Pinpoint the cell where the given text exists, returning its [X, Y] midpoint coordinate. 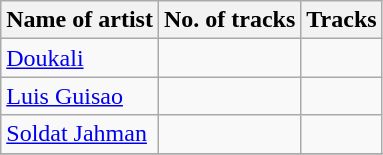
No. of tracks [229, 20]
Luis Guisao [80, 96]
Doukali [80, 58]
Soldat Jahman [80, 134]
Tracks [342, 20]
Name of artist [80, 20]
